Output the [X, Y] coordinate of the center of the cell containing the given text.  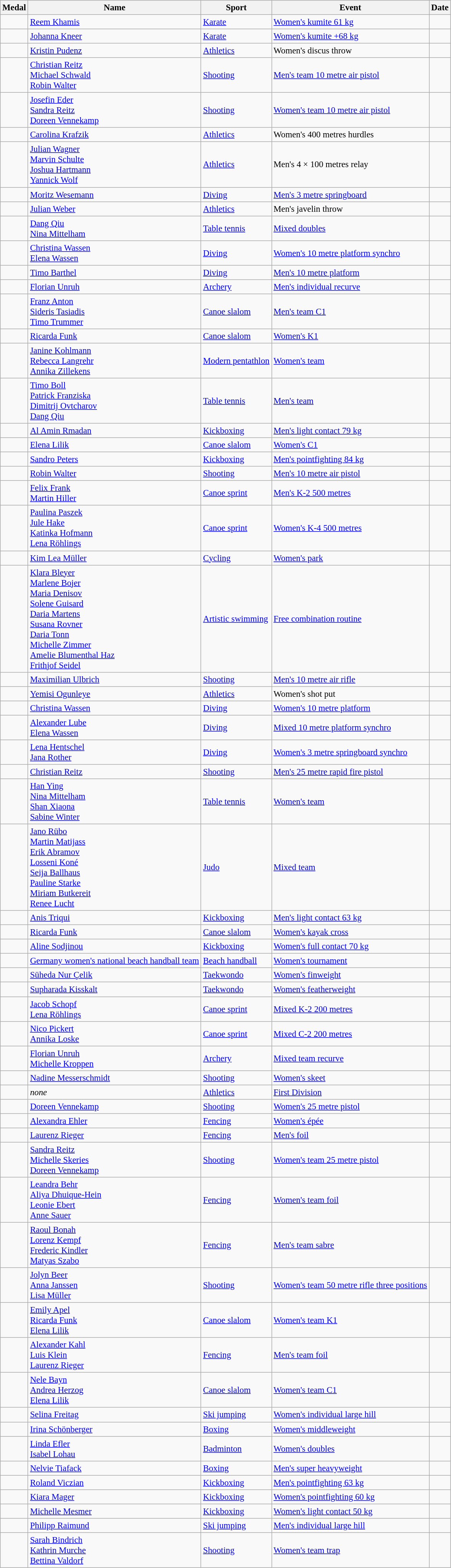
Men's 10 metre air rifle [351, 679]
Women's team 25 metre pistol [351, 1160]
Michelle Mesmer [115, 1511]
Christina WassenElena Wassen [115, 253]
Women's 10 metre platform synchro [351, 253]
Christian ReitzMichael SchwaldRobin Walter [115, 75]
Selina Freitag [115, 1415]
Women's team K1 [351, 1320]
Josefin EderSandra ReitzDoreen Vennekamp [115, 110]
Women's doubles [351, 1449]
Women's 25 metre pistol [351, 1107]
Janine KohlmannRebecca LangrehrAnnika Zillekens [115, 361]
Dang QiuNina Mittelham [115, 228]
Women's skeet [351, 1078]
Women's épée [351, 1121]
Men's 10 metre air pistol [351, 474]
Women's 400 metres hurdles [351, 135]
Mixed team [351, 868]
Men's 4 × 100 metres relay [351, 165]
Jacob SchopfLena Röhlings [115, 1009]
Philipp Raimund [115, 1526]
Lena HentschelJana Rother [115, 753]
Christian Reitz [115, 772]
Women's tournament [351, 961]
Men's K-2 500 metres [351, 493]
Women's kumite 61 kg [351, 22]
Florian Unruh [115, 287]
Maximilian Ulbrich [115, 679]
Linda EflerIsabel Lohau [115, 1449]
Men's team [351, 401]
Mixed 10 metre platform synchro [351, 727]
Women's pointfighting 60 kg [351, 1497]
Doreen Vennekamp [115, 1107]
Klara BleyerMarlene BojerMaria DenisovSolene GuisardDaria MartensSusana RovnerDaria TonnMichelle ZimmerAmelie Blumenthal HazFrithjof Seidel [115, 619]
Nico PickertAnnika Loske [115, 1033]
Sarah BindrichKathrin MurcheBettina Valdorf [115, 1550]
Women's 3 metre springboard synchro [351, 753]
Women's team foil [351, 1200]
Men's team C1 [351, 311]
Robin Walter [115, 474]
Date [440, 8]
First Division [351, 1092]
Men's foil [351, 1135]
Artistic swimming [236, 619]
Kim Lea Müller [115, 558]
Event [351, 8]
Alexander KahlLuis KleinLaurenz Rieger [115, 1355]
Men's light contact 79 kg [351, 431]
Al Amin Rmadan [115, 431]
Alexander LubeElena Wassen [115, 727]
Modern pentathlon [236, 361]
Mixed K-2 200 metres [351, 1009]
Johanna Kneer [115, 36]
Women's discus throw [351, 51]
Jolyn BeerAnna JanssenLisa Müller [115, 1285]
Men's 3 metre springboard [351, 195]
Medal [15, 8]
none [115, 1092]
Men's javelin throw [351, 209]
Moritz Wesemann [115, 195]
Women's middleweight [351, 1429]
Men's 25 metre rapid fire pistol [351, 772]
Franz AntonSideris TasiadisTimo Trummer [115, 311]
Women's park [351, 558]
Men's pointfighting 84 kg [351, 459]
Mixed C-2 200 metres [351, 1033]
Timo Barthel [115, 272]
Beach handball [236, 961]
Nadine Messerschmidt [115, 1078]
Yemisi Ogunleye [115, 694]
Florian UnruhMichelle Kroppen [115, 1059]
Nele BaynAndrea HerzogElena Lilik [115, 1390]
Women's team 50 metre rifle three positions [351, 1285]
Raoul BonahLorenz KempfFrederic KindlerMatyas Szabo [115, 1246]
Emily ApelRicarda FunkElena Lilik [115, 1320]
Badminton [236, 1449]
Men's pointfighting 63 kg [351, 1483]
Women's finweight [351, 975]
Women's kayak cross [351, 932]
Reem Khamis [115, 22]
Kiara Mager [115, 1497]
Mixed team recurve [351, 1059]
Men's light contact 63 kg [351, 918]
Women's full contact 70 kg [351, 946]
Free combination routine [351, 619]
Leandra BehrAliya Dhuique-HeinLeonie EbertAnne Sauer [115, 1200]
Women's team 10 metre air pistol [351, 110]
Women's K-4 500 metres [351, 528]
Mixed doubles [351, 228]
Women's kumite +68 kg [351, 36]
Jano RüboMartin MatijassErik AbramovLosseni KonéSeija BallhausPauline StarkeMiriam ButkereitRenee Lucht [115, 868]
Men's team 10 metre air pistol [351, 75]
Women's K1 [351, 336]
Timo BollPatrick FranziskaDimitrij OvtcharovDang Qiu [115, 401]
Sandro Peters [115, 459]
Women's team trap [351, 1550]
Name [115, 8]
Süheda Nur Çelik [115, 975]
Elena Lilik [115, 445]
Christina Wassen [115, 708]
Men's team foil [351, 1355]
Sport [236, 8]
Sandra ReitzMichelle SkeriesDoreen Vennekamp [115, 1160]
Women's individual large hill [351, 1415]
Alexandra Ehler [115, 1121]
Felix FrankMartin Hiller [115, 493]
Women's team C1 [351, 1390]
Carolina Krafzik [115, 135]
Women's C1 [351, 445]
Men's individual large hill [351, 1526]
Women's light contact 50 kg [351, 1511]
Nelvie Tiafack [115, 1468]
Aline Sodjinou [115, 946]
Women's featherweight [351, 989]
Julian Weber [115, 209]
Men's individual recurve [351, 287]
Germany women's national beach handball team [115, 961]
Judo [236, 868]
Men's super heavyweight [351, 1468]
Irina Schönberger [115, 1429]
Women's shot put [351, 694]
Roland Viczian [115, 1483]
Julian WagnerMarvin SchulteJoshua HartmannYannick Wolf [115, 165]
Anis Triqui [115, 918]
Han YingNina MittelhamShan XiaonaSabine Winter [115, 801]
Kristin Pudenz [115, 51]
Women's 10 metre platform [351, 708]
Cycling [236, 558]
Supharada Kisskalt [115, 989]
Men's 10 metre platform [351, 272]
Men's team sabre [351, 1246]
Paulina PaszekJule HakeKatinka HofmannLena Röhlings [115, 528]
Laurenz Rieger [115, 1135]
